Pinpoint the cell where the given text exists, returning its [X, Y] midpoint coordinate. 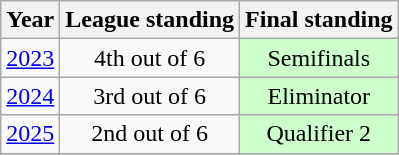
Eliminator [319, 96]
Final standing [319, 20]
Semifinals [319, 58]
Qualifier 2 [319, 134]
3rd out of 6 [150, 96]
2023 [30, 58]
Year [30, 20]
2025 [30, 134]
4th out of 6 [150, 58]
League standing [150, 20]
2nd out of 6 [150, 134]
2024 [30, 96]
